Scan for the cell matching the given text and deliver its (x, y) coordinate at center. 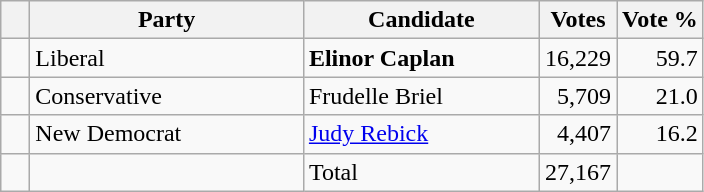
Votes (578, 20)
16.2 (660, 134)
Frudelle Briel (421, 96)
Vote % (660, 20)
21.0 (660, 96)
Elinor Caplan (421, 58)
5,709 (578, 96)
4,407 (578, 134)
New Democrat (167, 134)
Total (421, 172)
Party (167, 20)
Conservative (167, 96)
Judy Rebick (421, 134)
27,167 (578, 172)
Liberal (167, 58)
Candidate (421, 20)
16,229 (578, 58)
59.7 (660, 58)
